Capture the cell that displays the provided text and extract its [X, Y] central coordinate. 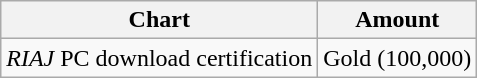
Amount [398, 20]
RIAJ PC download certification [160, 58]
Gold (100,000) [398, 58]
Chart [160, 20]
